Determine the (X, Y) coordinate at the center of the cell enclosing the given text.  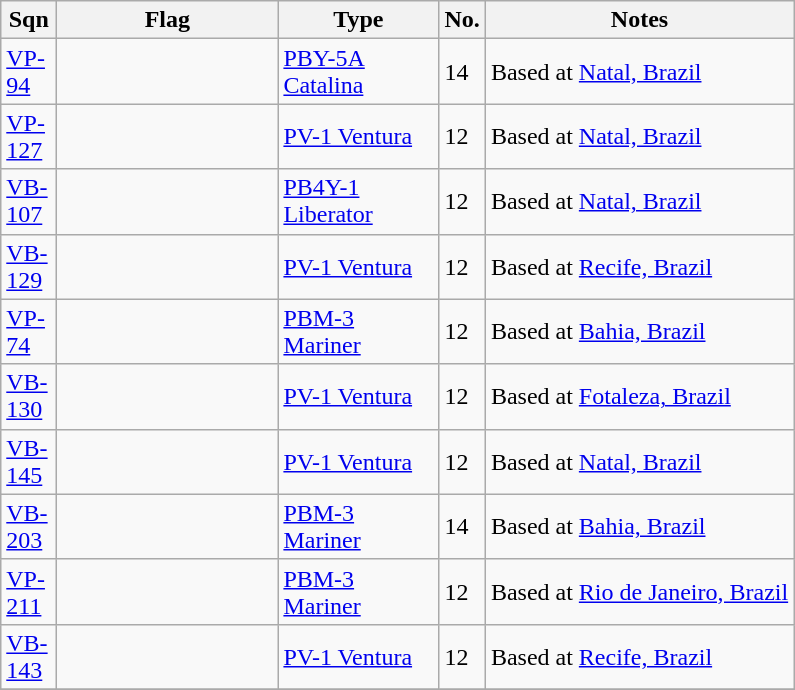
VB-130 (29, 396)
Based at Fotaleza, Brazil (639, 396)
PB4Y-1 Liberator (358, 202)
VP-127 (29, 136)
Flag (168, 20)
Notes (639, 20)
VB-203 (29, 526)
VB-107 (29, 202)
Type (358, 20)
VB-129 (29, 266)
Based at Rio de Janeiro, Brazil (639, 592)
VB-143 (29, 656)
PBY-5A Catalina (358, 72)
VP-211 (29, 592)
No. (462, 20)
Sqn (29, 20)
VP-94 (29, 72)
VB-145 (29, 462)
VP-74 (29, 332)
